Identify which cell holds the provided text, then report its [x, y] central coordinate. 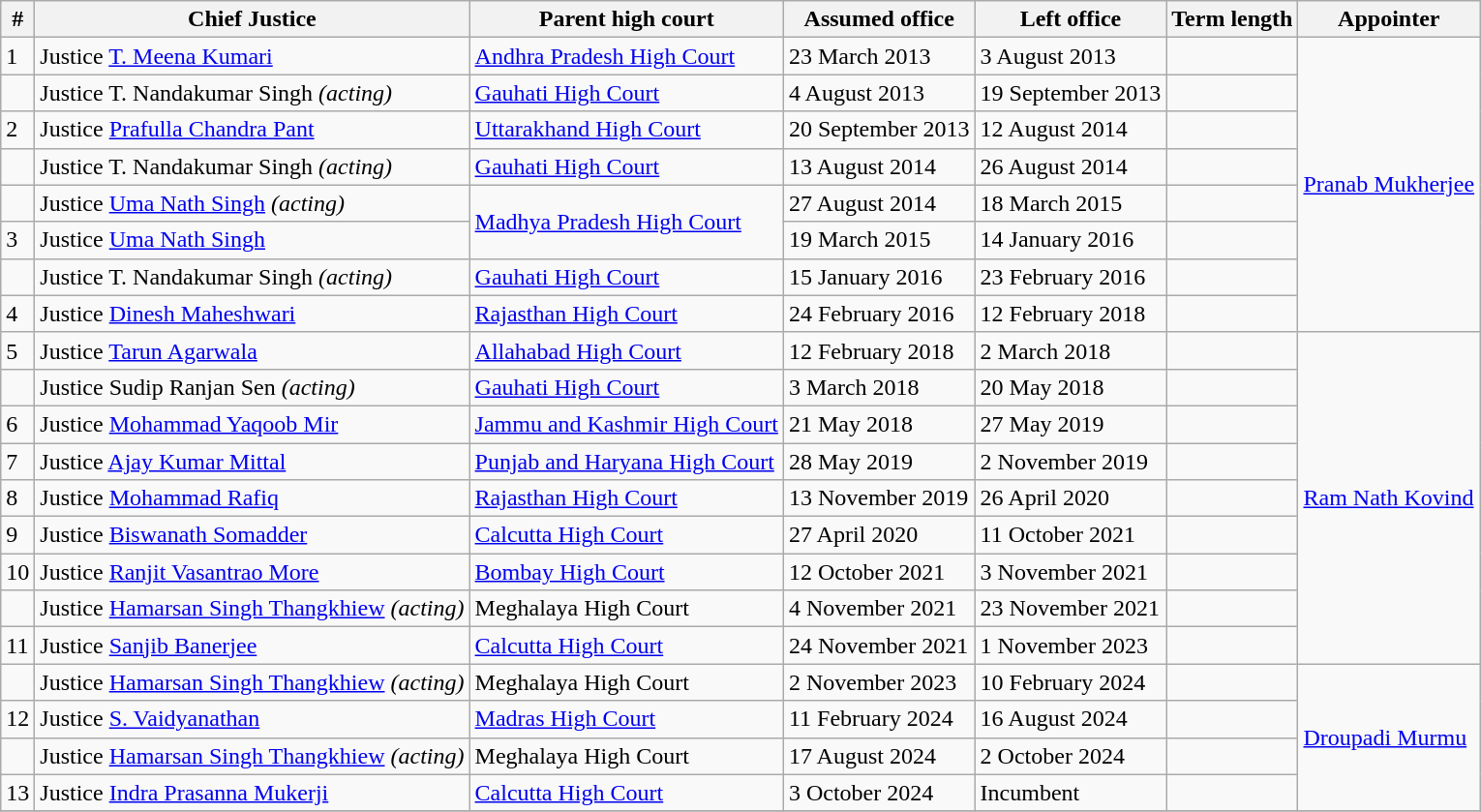
19 September 2013 [1071, 93]
20 May 2018 [1071, 387]
# [17, 19]
11 October 2021 [1071, 535]
Term length [1232, 19]
13 November 2019 [879, 498]
23 February 2016 [1071, 277]
24 February 2016 [879, 314]
3 [17, 240]
13 [17, 793]
19 March 2015 [879, 240]
4 August 2013 [879, 93]
12 August 2014 [1071, 130]
Justice Mohammad Yaqoob Mir [252, 424]
Justice Sanjib Banerjee [252, 646]
8 [17, 498]
16 August 2024 [1071, 719]
6 [17, 424]
Incumbent [1071, 793]
Justice Prafulla Chandra Pant [252, 130]
3 November 2021 [1071, 572]
15 January 2016 [879, 277]
11 February 2024 [879, 719]
Justice Indra Prasanna Mukerji [252, 793]
Madhya Pradesh High Court [626, 222]
Assumed office [879, 19]
20 September 2013 [879, 130]
7 [17, 462]
Chief Justice [252, 19]
Justice Ranjit Vasantrao More [252, 572]
2 October 2024 [1071, 756]
Justice Dinesh Maheshwari [252, 314]
Uttarakhand High Court [626, 130]
Justice Uma Nath Singh [252, 240]
Ram Nath Kovind [1389, 497]
Bombay High Court [626, 572]
28 May 2019 [879, 462]
2 November 2023 [879, 682]
3 August 2013 [1071, 56]
Justice Uma Nath Singh (acting) [252, 203]
23 November 2021 [1071, 609]
2 November 2019 [1071, 462]
Allahabad High Court [626, 350]
26 April 2020 [1071, 498]
4 November 2021 [879, 609]
Justice S. Vaidyanathan [252, 719]
Justice Biswanath Somadder [252, 535]
Parent high court [626, 19]
Justice Ajay Kumar Mittal [252, 462]
17 August 2024 [879, 756]
Andhra Pradesh High Court [626, 56]
3 October 2024 [879, 793]
Jammu and Kashmir High Court [626, 424]
4 [17, 314]
Pranab Mukherjee [1389, 185]
26 August 2014 [1071, 166]
Justice Tarun Agarwala [252, 350]
Justice Sudip Ranjan Sen (acting) [252, 387]
12 October 2021 [879, 572]
11 [17, 646]
10 [17, 572]
2 [17, 130]
9 [17, 535]
Appointer [1389, 19]
13 August 2014 [879, 166]
1 November 2023 [1071, 646]
2 March 2018 [1071, 350]
Justice T. Meena Kumari [252, 56]
Punjab and Haryana High Court [626, 462]
3 March 2018 [879, 387]
Droupadi Murmu [1389, 737]
18 March 2015 [1071, 203]
21 May 2018 [879, 424]
Left office [1071, 19]
27 August 2014 [879, 203]
10 February 2024 [1071, 682]
23 March 2013 [879, 56]
12 [17, 719]
1 [17, 56]
Justice Mohammad Rafiq [252, 498]
14 January 2016 [1071, 240]
27 May 2019 [1071, 424]
24 November 2021 [879, 646]
Madras High Court [626, 719]
5 [17, 350]
27 April 2020 [879, 535]
